Search for the cell housing the specified text and yield its (x, y) center coordinate. 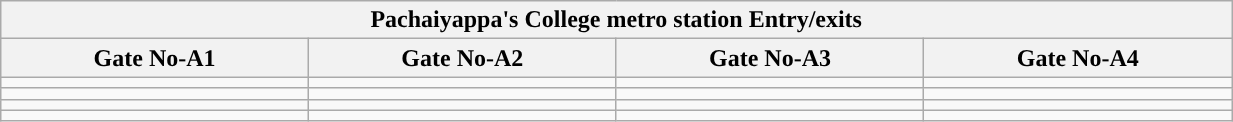
Gate No-A1 (155, 58)
Gate No-A3 (770, 58)
Gate No-A4 (1078, 58)
Gate No-A2 (462, 58)
Pachaiyappa's College metro station Entry/exits (616, 20)
